From the cell containing the given text, extract its center point as [x, y] coordinate. 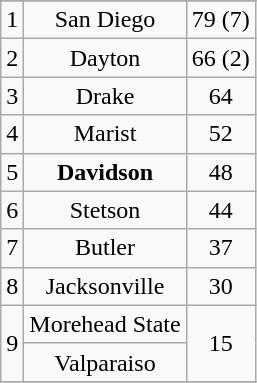
2 [12, 58]
30 [220, 286]
66 (2) [220, 58]
8 [12, 286]
Butler [105, 248]
9 [12, 343]
Morehead State [105, 324]
Marist [105, 134]
52 [220, 134]
1 [12, 20]
Stetson [105, 210]
37 [220, 248]
6 [12, 210]
3 [12, 96]
79 (7) [220, 20]
Drake [105, 96]
15 [220, 343]
48 [220, 172]
7 [12, 248]
San Diego [105, 20]
5 [12, 172]
64 [220, 96]
Jacksonville [105, 286]
4 [12, 134]
44 [220, 210]
Dayton [105, 58]
Davidson [105, 172]
Valparaiso [105, 362]
